Capture the cell that displays the provided text and extract its (X, Y) central coordinate. 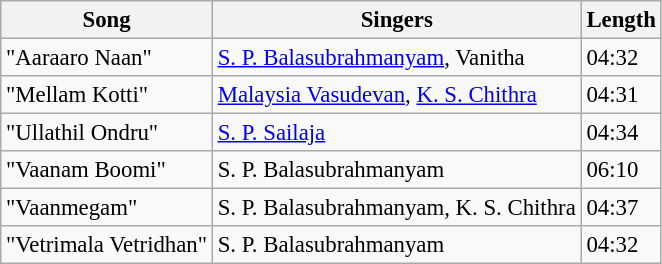
04:37 (621, 208)
Song (107, 20)
S. P. Balasubrahmanyam, K. S. Chithra (396, 208)
"Vetrimala Vetridhan" (107, 245)
"Vaanam Boomi" (107, 170)
"Vaanmegam" (107, 208)
04:31 (621, 95)
Length (621, 20)
04:34 (621, 133)
"Ullathil Ondru" (107, 133)
06:10 (621, 170)
Malaysia Vasudevan, K. S. Chithra (396, 95)
S. P. Balasubrahmanyam, Vanitha (396, 58)
"Aaraaro Naan" (107, 58)
S. P. Sailaja (396, 133)
"Mellam Kotti" (107, 95)
Singers (396, 20)
